Return the [X, Y] coordinate for the center point of the cell that contains the specified text.  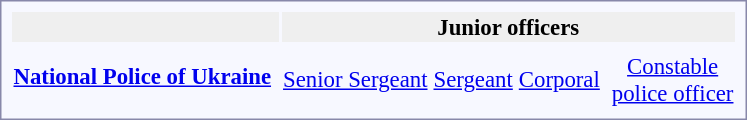
Corporal [559, 80]
Constablepolice officer [672, 80]
Junior officers [508, 27]
Sergeant [473, 80]
National Police of Ukraine [142, 76]
Senior Sergeant [356, 80]
